Detect which cell encompasses the target text, then output its (X, Y) center coordinate. 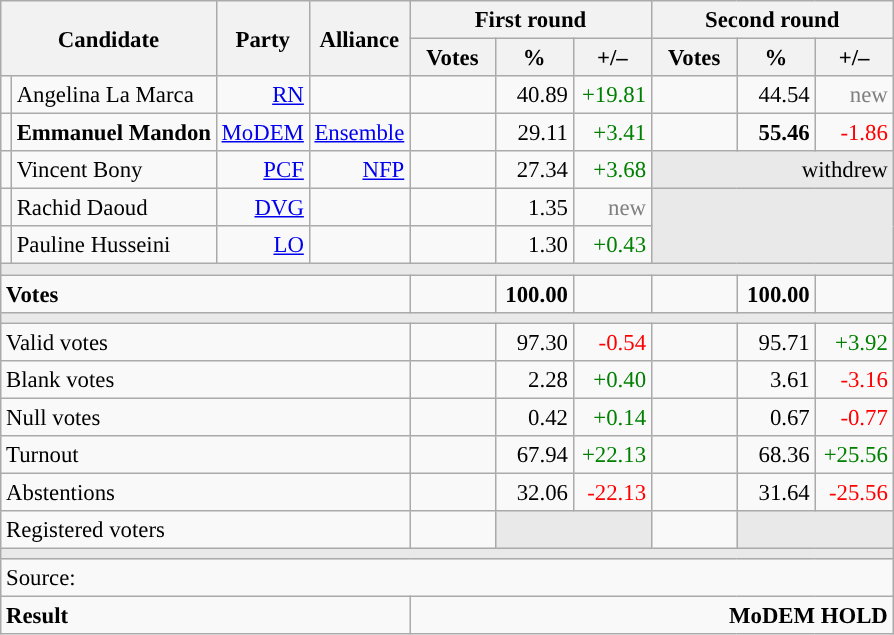
Blank votes (206, 379)
Alliance (359, 38)
+3.92 (854, 342)
+0.43 (612, 245)
Emmanuel Mandon (114, 133)
-22.13 (612, 492)
Valid votes (206, 342)
55.46 (776, 133)
RN (262, 95)
withdrew (772, 170)
Rachid Daoud (114, 208)
LO (262, 245)
-0.77 (854, 417)
Null votes (206, 417)
-25.56 (854, 492)
Registered voters (206, 530)
40.89 (534, 95)
+0.40 (612, 379)
97.30 (534, 342)
First round (531, 20)
31.64 (776, 492)
Party (262, 38)
MoDEM (262, 133)
Source: (447, 578)
NFP (359, 170)
67.94 (534, 455)
29.11 (534, 133)
+22.13 (612, 455)
32.06 (534, 492)
+0.14 (612, 417)
PCF (262, 170)
27.34 (534, 170)
MoDEM HOLD (652, 616)
68.36 (776, 455)
+19.81 (612, 95)
Abstentions (206, 492)
95.71 (776, 342)
+3.68 (612, 170)
Angelina La Marca (114, 95)
0.42 (534, 417)
1.35 (534, 208)
2.28 (534, 379)
-0.54 (612, 342)
Second round (772, 20)
44.54 (776, 95)
+25.56 (854, 455)
DVG (262, 208)
Result (206, 616)
-1.86 (854, 133)
Ensemble (359, 133)
3.61 (776, 379)
Candidate (109, 38)
Pauline Husseini (114, 245)
1.30 (534, 245)
Turnout (206, 455)
+3.41 (612, 133)
0.67 (776, 417)
-3.16 (854, 379)
Vincent Bony (114, 170)
